Locate the cell with the specified text and output its [x, y] center coordinate. 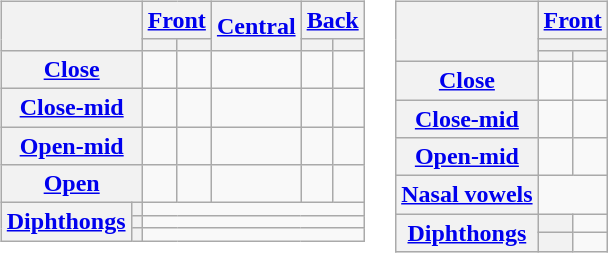
Open [72, 184]
Nasal vowels [467, 195]
Back [332, 20]
Central [256, 26]
